Return the (x, y) coordinate for the center point of the cell that contains the specified text.  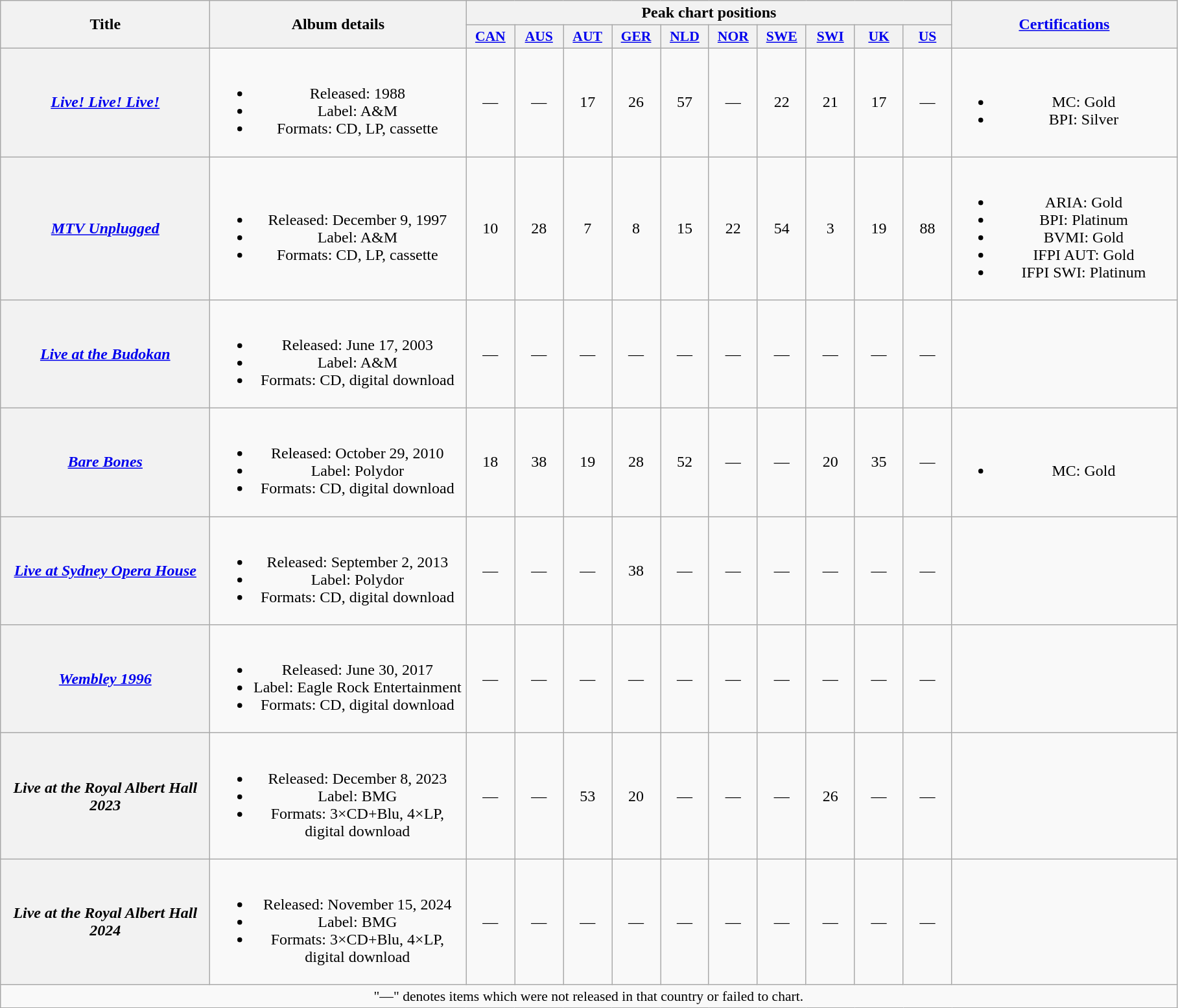
US (927, 37)
NOR (733, 37)
Wembley 1996 (105, 679)
Live at the Royal Albert Hall 2023 (105, 796)
15 (685, 228)
Released: December 8, 2023Label: BMGFormats: 3×CD+Blu, 4×LP, digital download (338, 796)
NLD (685, 37)
52 (685, 463)
Live at the Budokan (105, 354)
Title (105, 25)
Bare Bones (105, 463)
Released: October 29, 2010Label: PolydorFormats: CD, digital download (338, 463)
"—" denotes items which were not released in that country or failed to chart. (589, 996)
Released: December 9, 1997Label: A&MFormats: CD, LP, cassette (338, 228)
54 (782, 228)
MC: Gold (1065, 463)
7 (587, 228)
Album details (338, 25)
10 (490, 228)
Released: 1988Label: A&MFormats: CD, LP, cassette (338, 102)
ARIA: GoldBPI: PlatinumBVMI: GoldIFPI AUT: GoldIFPI SWI: Platinum (1065, 228)
57 (685, 102)
35 (879, 463)
MC: GoldBPI: Silver (1065, 102)
18 (490, 463)
Released: June 30, 2017Label: Eagle Rock EntertainmentFormats: CD, digital download (338, 679)
UK (879, 37)
AUS (539, 37)
Live! Live! Live! (105, 102)
SWI (830, 37)
AUT (587, 37)
8 (637, 228)
88 (927, 228)
GER (637, 37)
Released: September 2, 2013Label: PolydorFormats: CD, digital download (338, 570)
Certifications (1065, 25)
Released: June 17, 2003Label: A&MFormats: CD, digital download (338, 354)
Released: November 15, 2024Label: BMGFormats: 3×CD+Blu, 4×LP, digital download (338, 922)
Peak chart positions (709, 13)
53 (587, 796)
CAN (490, 37)
MTV Unplugged (105, 228)
SWE (782, 37)
21 (830, 102)
Live at Sydney Opera House (105, 570)
Live at the Royal Albert Hall 2024 (105, 922)
3 (830, 228)
